Search for the cell housing the specified text and yield its (x, y) center coordinate. 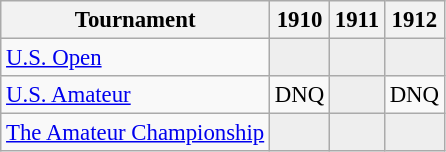
1911 (356, 20)
Tournament (136, 20)
1912 (414, 20)
U.S. Open (136, 58)
1910 (300, 20)
U.S. Amateur (136, 95)
The Amateur Championship (136, 133)
